Pinpoint the cell where the given text exists, returning its [X, Y] midpoint coordinate. 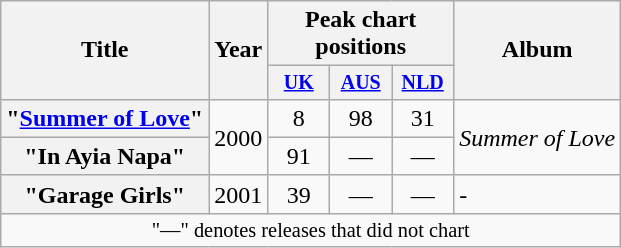
"Summer of Love" [105, 118]
31 [423, 118]
Year [238, 50]
2000 [238, 137]
UK [299, 82]
"Garage Girls" [105, 194]
"—" denotes releases that did not chart [311, 230]
8 [299, 118]
2001 [238, 194]
Peak chart positions [361, 34]
NLD [423, 82]
Title [105, 50]
39 [299, 194]
98 [361, 118]
Summer of Love [538, 137]
- [538, 194]
"In Ayia Napa" [105, 156]
AUS [361, 82]
91 [299, 156]
Album [538, 50]
